Scan for the cell matching the given text and deliver its [X, Y] coordinate at center. 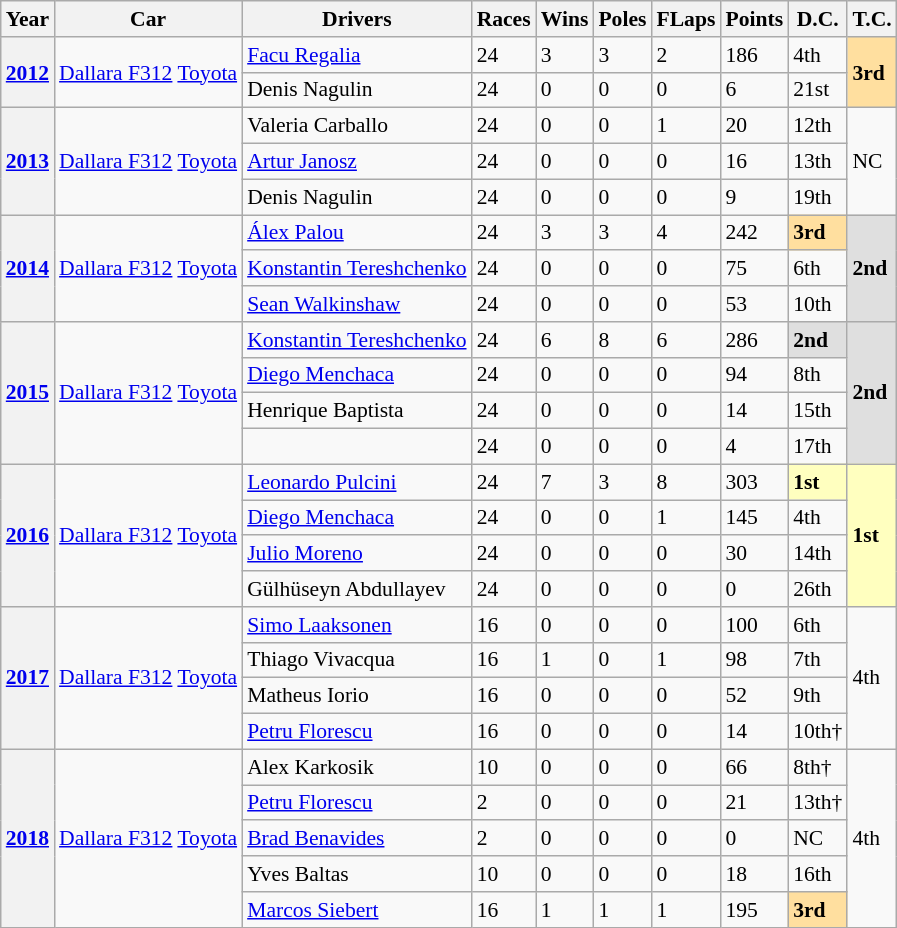
12th [818, 126]
20 [754, 126]
18 [754, 874]
195 [754, 910]
Álex Palou [356, 233]
Races [504, 19]
13th [818, 162]
2017 [28, 678]
Thiago Vivacqua [356, 660]
10th [818, 304]
Leonardo Pulcini [356, 482]
7th [818, 660]
Sean Walkinshaw [356, 304]
Facu Regalia [356, 55]
T.C. [872, 19]
Car [148, 19]
16th [818, 874]
Poles [622, 19]
242 [754, 233]
286 [754, 340]
Henrique Baptista [356, 411]
21st [818, 90]
Points [754, 19]
10th† [818, 732]
26th [818, 589]
8th [818, 375]
2018 [28, 838]
Julio Moreno [356, 554]
94 [754, 375]
2013 [28, 162]
100 [754, 625]
Gülhüseyn Abdullayev [356, 589]
19th [818, 197]
FLaps [686, 19]
Artur Janosz [356, 162]
8th† [818, 767]
2015 [28, 393]
Year [28, 19]
66 [754, 767]
30 [754, 554]
Drivers [356, 19]
52 [754, 696]
21 [754, 803]
9 [754, 197]
53 [754, 304]
D.C. [818, 19]
98 [754, 660]
Valeria Carballo [356, 126]
9th [818, 696]
15th [818, 411]
145 [754, 518]
Matheus Iorio [356, 696]
Brad Benavides [356, 839]
14th [818, 554]
Marcos Siebert [356, 910]
75 [754, 269]
Simo Laaksonen [356, 625]
7 [565, 482]
303 [754, 482]
2016 [28, 535]
17th [818, 447]
2014 [28, 268]
13th† [818, 803]
Wins [565, 19]
Yves Baltas [356, 874]
186 [754, 55]
2012 [28, 72]
Alex Karkosik [356, 767]
